Find where the given text appears and provide that cell's center as (x, y) coordinate. 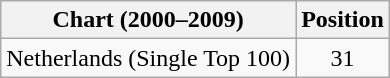
Position (343, 20)
Chart (2000–2009) (148, 20)
Netherlands (Single Top 100) (148, 58)
31 (343, 58)
